Locate the cell with the specified text and output its (X, Y) center coordinate. 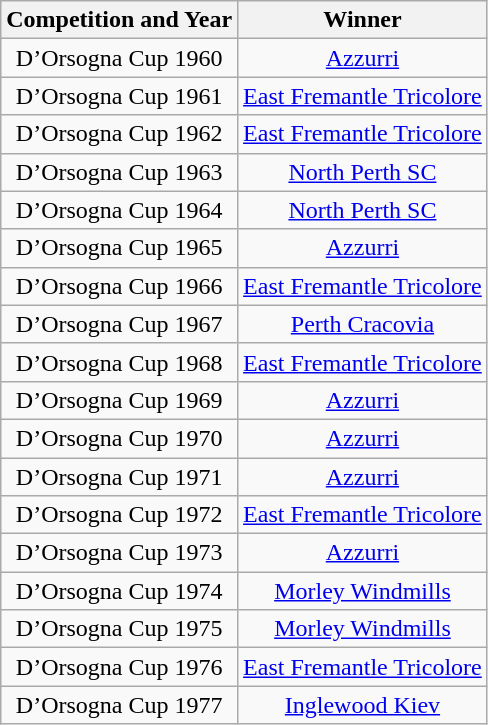
D’Orsogna Cup 1974 (120, 591)
D’Orsogna Cup 1976 (120, 667)
D’Orsogna Cup 1977 (120, 705)
D’Orsogna Cup 1971 (120, 477)
D’Orsogna Cup 1969 (120, 400)
Competition and Year (120, 20)
D’Orsogna Cup 1964 (120, 210)
D’Orsogna Cup 1970 (120, 438)
D’Orsogna Cup 1966 (120, 286)
Perth Cracovia (363, 324)
D’Orsogna Cup 1963 (120, 172)
Inglewood Kiev (363, 705)
Winner (363, 20)
D’Orsogna Cup 1967 (120, 324)
D’Orsogna Cup 1965 (120, 248)
D’Orsogna Cup 1960 (120, 58)
D’Orsogna Cup 1961 (120, 96)
D’Orsogna Cup 1968 (120, 362)
D’Orsogna Cup 1972 (120, 515)
D’Orsogna Cup 1973 (120, 553)
D’Orsogna Cup 1975 (120, 629)
D’Orsogna Cup 1962 (120, 134)
